Scan for the cell matching the given text and deliver its (x, y) coordinate at center. 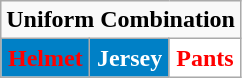
Pants (204, 58)
Uniform Combination (121, 20)
Helmet (46, 58)
Jersey (130, 58)
